Return the (X, Y) coordinate for the center point of the cell that contains the specified text.  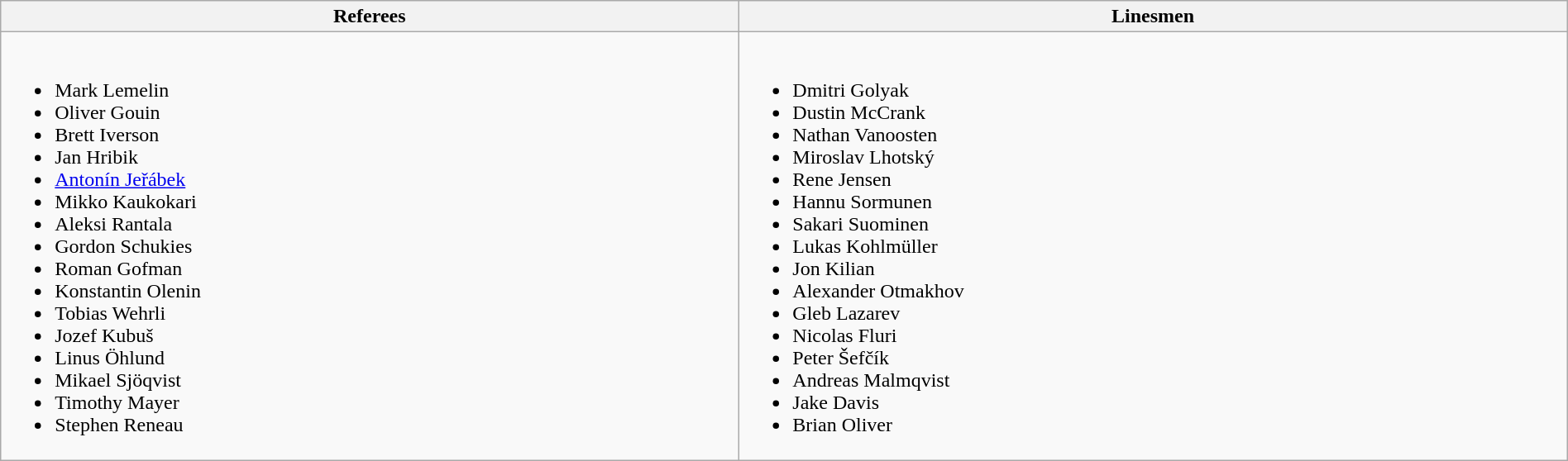
Linesmen (1153, 17)
Referees (370, 17)
